Search for the cell housing the specified text and yield its (x, y) center coordinate. 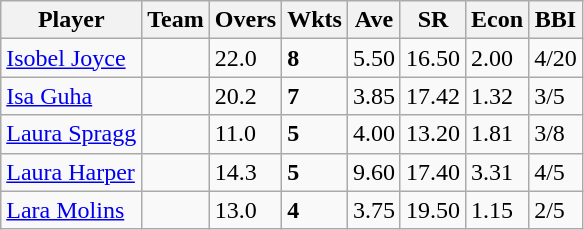
Laura Harper (72, 172)
4.00 (374, 134)
Wkts (315, 20)
7 (315, 96)
19.50 (432, 210)
4/20 (556, 58)
SR (432, 20)
Team (176, 20)
Player (72, 20)
17.40 (432, 172)
17.42 (432, 96)
1.15 (498, 210)
22.0 (245, 58)
3.85 (374, 96)
11.0 (245, 134)
14.3 (245, 172)
Isobel Joyce (72, 58)
16.50 (432, 58)
1.32 (498, 96)
1.81 (498, 134)
Ave (374, 20)
8 (315, 58)
Lara Molins (72, 210)
3.75 (374, 210)
2/5 (556, 210)
20.2 (245, 96)
BBI (556, 20)
3/8 (556, 134)
5.50 (374, 58)
3/5 (556, 96)
13.20 (432, 134)
Econ (498, 20)
2.00 (498, 58)
4/5 (556, 172)
3.31 (498, 172)
Laura Spragg (72, 134)
13.0 (245, 210)
Isa Guha (72, 96)
Overs (245, 20)
9.60 (374, 172)
4 (315, 210)
